Search for the cell housing the specified text and yield its (X, Y) center coordinate. 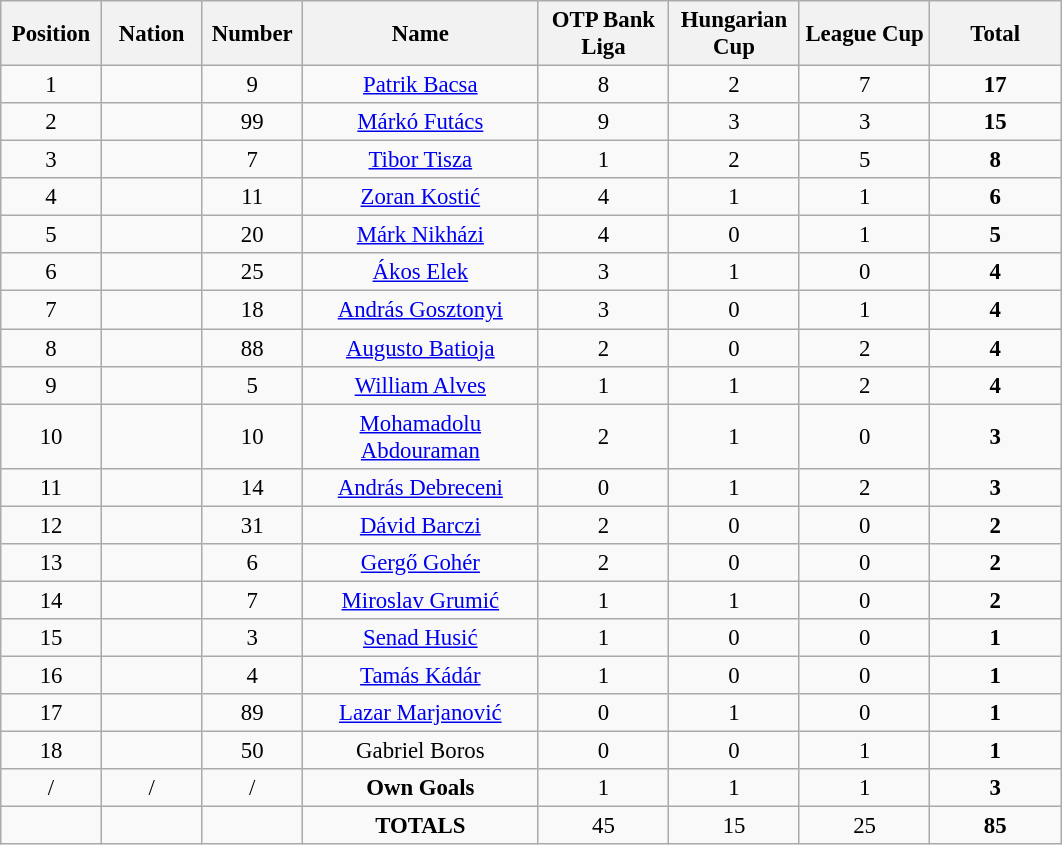
Hungarian Cup (734, 34)
OTP Bank Liga (604, 34)
Gabriel Boros (421, 751)
88 (252, 348)
Number (252, 34)
League Cup (864, 34)
TOTALS (421, 826)
16 (52, 675)
13 (52, 563)
Miroslav Grumić (421, 600)
31 (252, 525)
András Gosztonyi (421, 310)
12 (52, 525)
Total (996, 34)
Patrik Bacsa (421, 85)
Tamás Kádár (421, 675)
89 (252, 713)
20 (252, 235)
Tibor Tisza (421, 160)
50 (252, 751)
Position (52, 34)
Augusto Batioja (421, 348)
Dávid Barczi (421, 525)
Zoran Kostić (421, 197)
Lazar Marjanović (421, 713)
Own Goals (421, 788)
Gergő Gohér (421, 563)
Senad Husić (421, 638)
Nation (152, 34)
Ákos Elek (421, 273)
William Alves (421, 385)
Name (421, 34)
Márkó Futács (421, 122)
45 (604, 826)
Márk Nikházi (421, 235)
85 (996, 826)
András Debreceni (421, 487)
99 (252, 122)
Mohamadolu Abdouraman (421, 436)
